Pinpoint the cell where the given text exists, returning its [X, Y] midpoint coordinate. 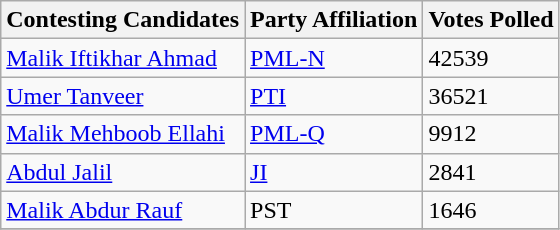
Party Affiliation [334, 20]
1646 [491, 210]
PML-Q [334, 134]
Abdul Jalil [123, 172]
PTI [334, 96]
Votes Polled [491, 20]
Malik Abdur Rauf [123, 210]
36521 [491, 96]
Malik Iftikhar Ahmad [123, 58]
2841 [491, 172]
Umer Tanveer [123, 96]
Malik Mehboob Ellahi [123, 134]
Contesting Candidates [123, 20]
PML-N [334, 58]
9912 [491, 134]
PST [334, 210]
JI [334, 172]
42539 [491, 58]
